Capture the cell that displays the provided text and extract its [x, y] central coordinate. 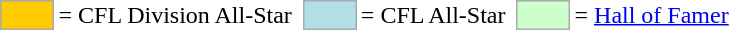
= CFL Division All-Star [175, 15]
= CFL All-Star [433, 15]
